Return the (X, Y) coordinate for the center point of the cell that contains the specified text.  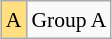
A (14, 20)
Group A (68, 20)
